Output the (x, y) coordinate of the center of the cell containing the given text.  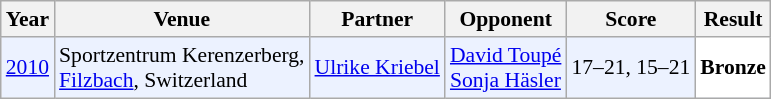
Year (28, 19)
Sportzentrum Kerenzerberg,Filzbach, Switzerland (182, 68)
Bronze (733, 68)
17–21, 15–21 (630, 68)
Score (630, 19)
2010 (28, 68)
Partner (378, 19)
Venue (182, 19)
David Toupé Sonja Häsler (506, 68)
Opponent (506, 19)
Result (733, 19)
Ulrike Kriebel (378, 68)
